Determine the (X, Y) coordinate at the center of the cell enclosing the given text.  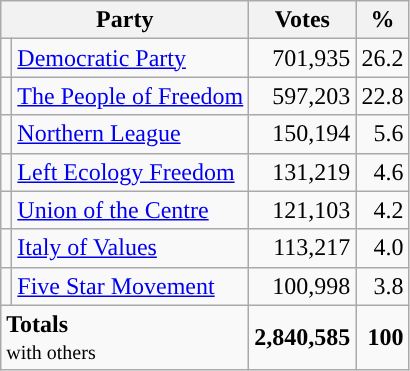
Democratic Party (130, 58)
Northern League (130, 134)
% (382, 20)
5.6 (382, 134)
100 (382, 338)
4.0 (382, 248)
131,219 (302, 172)
150,194 (302, 134)
Left Ecology Freedom (130, 172)
Union of the Centre (130, 210)
701,935 (302, 58)
4.6 (382, 172)
Five Star Movement (130, 286)
The People of Freedom (130, 96)
100,998 (302, 286)
Party (125, 20)
22.8 (382, 96)
121,103 (302, 210)
Totals with others (125, 338)
26.2 (382, 58)
Italy of Values (130, 248)
597,203 (302, 96)
2,840,585 (302, 338)
3.8 (382, 286)
113,217 (302, 248)
4.2 (382, 210)
Votes (302, 20)
